Output the [x, y] coordinate of the center of the cell containing the given text.  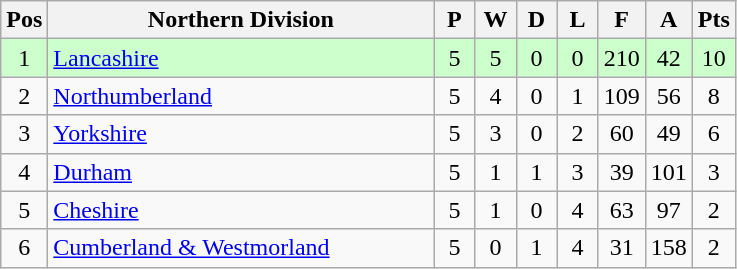
97 [668, 210]
60 [622, 134]
39 [622, 172]
Durham [241, 172]
109 [622, 96]
158 [668, 248]
Cheshire [241, 210]
F [622, 20]
Northumberland [241, 96]
101 [668, 172]
210 [622, 58]
Pts [714, 20]
49 [668, 134]
Pos [24, 20]
D [536, 20]
Yorkshire [241, 134]
Lancashire [241, 58]
A [668, 20]
W [496, 20]
42 [668, 58]
63 [622, 210]
8 [714, 96]
56 [668, 96]
P [454, 20]
Cumberland & Westmorland [241, 248]
Northern Division [241, 20]
10 [714, 58]
31 [622, 248]
L [578, 20]
